Return (X, Y) of the center of cell containing provided text 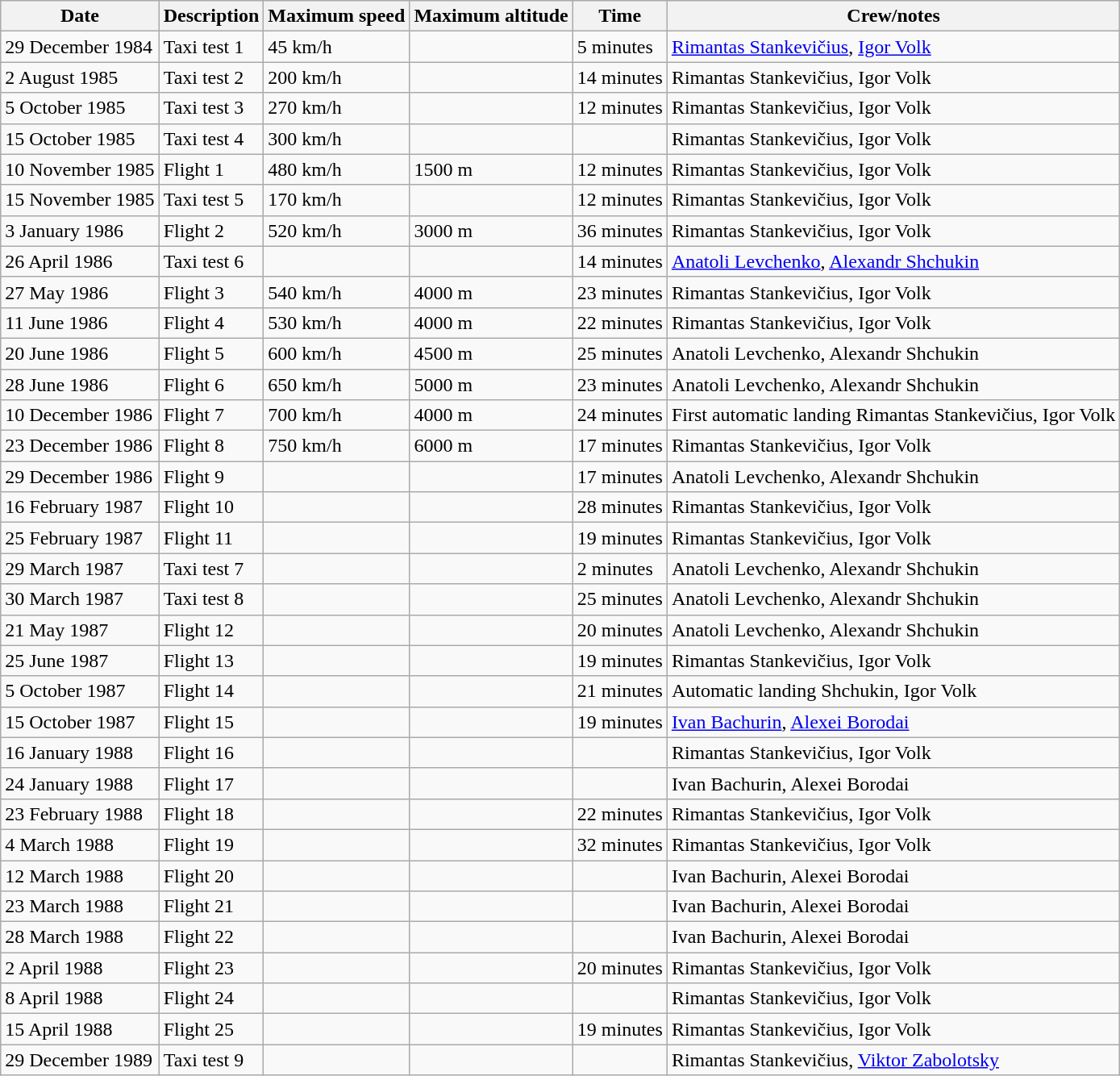
2 August 1985 (80, 77)
16 January 1988 (80, 753)
520 km/h (337, 231)
8 April 1988 (80, 999)
Flight 24 (211, 999)
Flight 7 (211, 415)
21 minutes (619, 691)
Taxi test 2 (211, 77)
200 km/h (337, 77)
24 minutes (619, 415)
15 April 1988 (80, 1029)
25 June 1987 (80, 661)
28 minutes (619, 507)
Flight 1 (211, 169)
480 km/h (337, 169)
Flight 11 (211, 538)
First automatic landing Rimantas Stankevičius, Igor Volk (893, 415)
Taxi test 3 (211, 108)
28 March 1988 (80, 937)
Flight 3 (211, 292)
20 June 1986 (80, 353)
1500 m (491, 169)
Crew/notes (893, 16)
Flight 23 (211, 968)
Flight 9 (211, 477)
Taxi test 9 (211, 1060)
4 March 1988 (80, 845)
4500 m (491, 353)
5 October 1985 (80, 108)
Taxi test 7 (211, 569)
300 km/h (337, 139)
29 December 1984 (80, 47)
Flight 16 (211, 753)
Rimantas Stankevičius, Viktor Zabolotsky (893, 1060)
530 km/h (337, 323)
Maximum altitude (491, 16)
Flight 13 (211, 661)
Taxi test 5 (211, 200)
Flight 19 (211, 845)
11 June 1986 (80, 323)
Flight 22 (211, 937)
Flight 10 (211, 507)
3 January 1986 (80, 231)
30 March 1987 (80, 599)
25 February 1987 (80, 538)
750 km/h (337, 446)
10 December 1986 (80, 415)
32 minutes (619, 845)
27 May 1986 (80, 292)
29 December 1986 (80, 477)
15 October 1987 (80, 722)
26 April 1986 (80, 261)
Flight 21 (211, 907)
21 May 1987 (80, 630)
45 km/h (337, 47)
Flight 6 (211, 385)
Flight 14 (211, 691)
15 October 1985 (80, 139)
Flight 4 (211, 323)
23 March 1988 (80, 907)
Flight 15 (211, 722)
3000 m (491, 231)
Taxi test 8 (211, 599)
16 February 1987 (80, 507)
700 km/h (337, 415)
5000 m (491, 385)
600 km/h (337, 353)
Maximum speed (337, 16)
170 km/h (337, 200)
Flight 8 (211, 446)
28 June 1986 (80, 385)
29 December 1989 (80, 1060)
Date (80, 16)
650 km/h (337, 385)
Taxi test 6 (211, 261)
270 km/h (337, 108)
24 January 1988 (80, 783)
29 March 1987 (80, 569)
Flight 2 (211, 231)
36 minutes (619, 231)
2 minutes (619, 569)
Flight 20 (211, 875)
23 February 1988 (80, 814)
2 April 1988 (80, 968)
Description (211, 16)
Automatic landing Shchukin, Igor Volk (893, 691)
Flight 5 (211, 353)
12 March 1988 (80, 875)
Flight 25 (211, 1029)
15 November 1985 (80, 200)
540 km/h (337, 292)
Flight 17 (211, 783)
10 November 1985 (80, 169)
Flight 12 (211, 630)
Taxi test 4 (211, 139)
Time (619, 16)
Taxi test 1 (211, 47)
23 December 1986 (80, 446)
5 October 1987 (80, 691)
Flight 18 (211, 814)
6000 m (491, 446)
5 minutes (619, 47)
